Search for the cell housing the specified text and yield its (x, y) center coordinate. 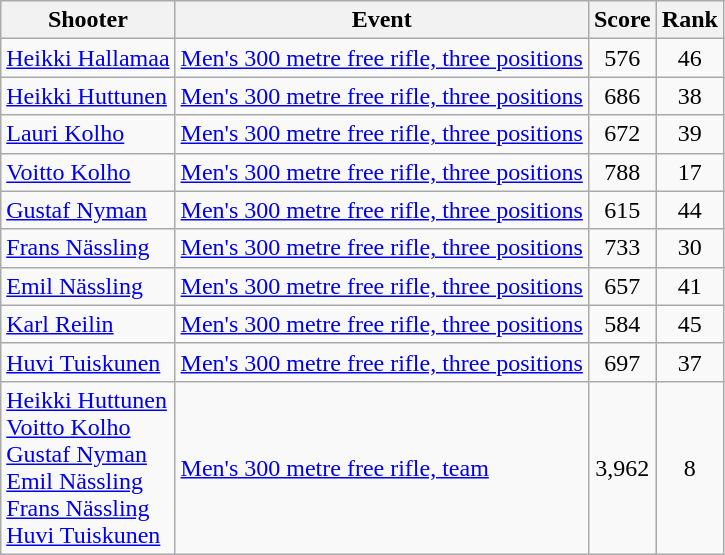
Voitto Kolho (88, 172)
30 (690, 248)
672 (622, 134)
Heikki HuttunenVoitto KolhoGustaf NymanEmil NässlingFrans NässlingHuvi Tuiskunen (88, 468)
Frans Nässling (88, 248)
38 (690, 96)
8 (690, 468)
Rank (690, 20)
Lauri Kolho (88, 134)
Shooter (88, 20)
576 (622, 58)
37 (690, 362)
Gustaf Nyman (88, 210)
657 (622, 286)
Score (622, 20)
615 (622, 210)
788 (622, 172)
Emil Nässling (88, 286)
Event (382, 20)
Heikki Hallamaa (88, 58)
45 (690, 324)
3,962 (622, 468)
17 (690, 172)
686 (622, 96)
Huvi Tuiskunen (88, 362)
Heikki Huttunen (88, 96)
697 (622, 362)
44 (690, 210)
733 (622, 248)
Karl Reilin (88, 324)
39 (690, 134)
41 (690, 286)
584 (622, 324)
Men's 300 metre free rifle, team (382, 468)
46 (690, 58)
